Scan for the cell matching the given text and deliver its [X, Y] coordinate at center. 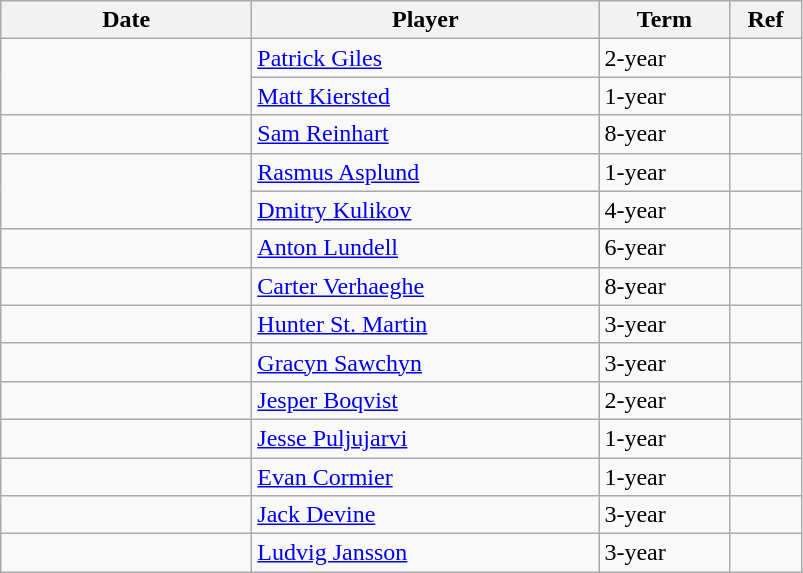
Carter Verhaeghe [426, 286]
Jesper Boqvist [426, 400]
Evan Cormier [426, 477]
Ref [766, 20]
Anton Lundell [426, 248]
4-year [664, 210]
6-year [664, 248]
Ludvig Jansson [426, 553]
Gracyn Sawchyn [426, 362]
Player [426, 20]
Sam Reinhart [426, 134]
Term [664, 20]
Date [126, 20]
Jack Devine [426, 515]
Dmitry Kulikov [426, 210]
Jesse Puljujarvi [426, 438]
Patrick Giles [426, 58]
Hunter St. Martin [426, 324]
Matt Kiersted [426, 96]
Rasmus Asplund [426, 172]
